Find where the given text appears and provide that cell's center as [X, Y] coordinate. 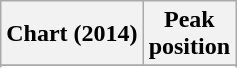
Chart (2014) [72, 34]
Peakposition [189, 34]
